Find where the given text appears and provide that cell's center as (X, Y) coordinate. 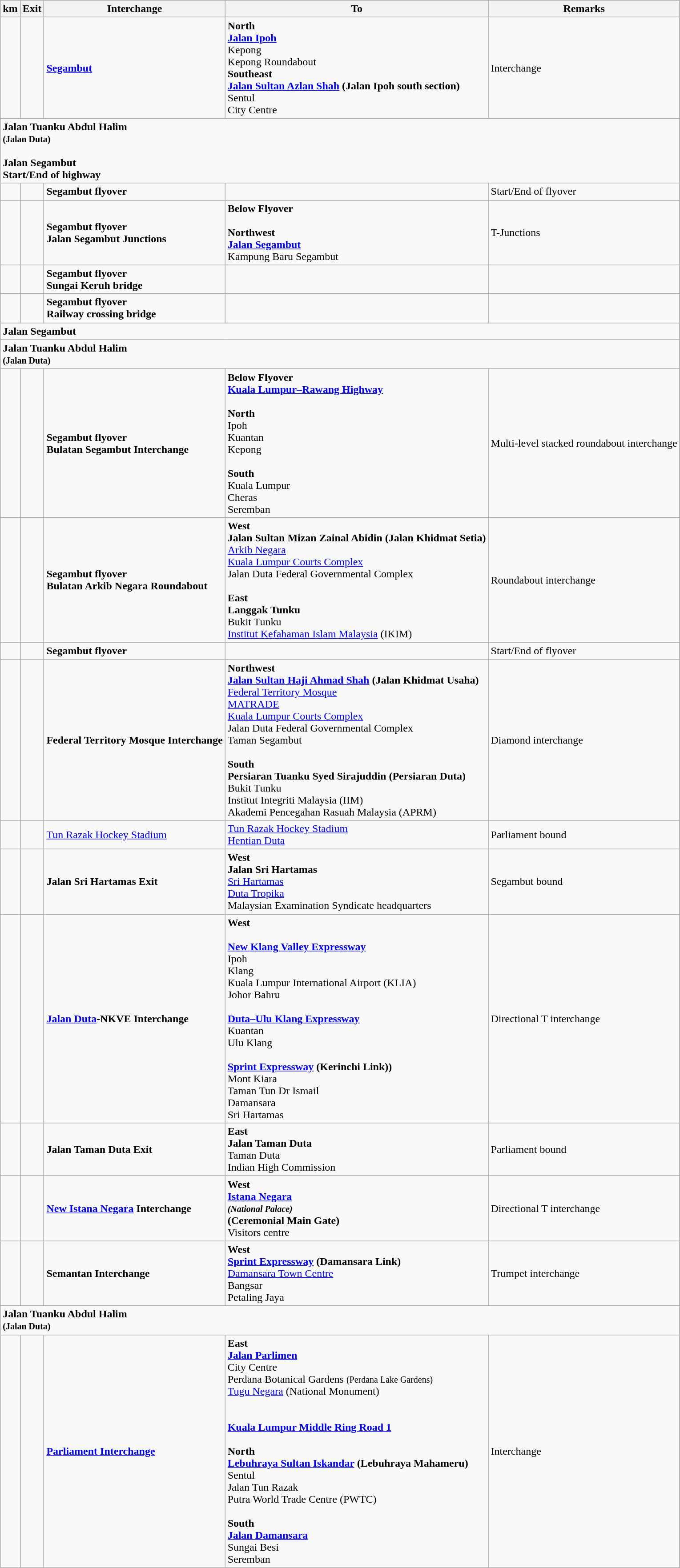
Remarks (584, 9)
Roundabout interchange (584, 580)
T-Junctions (584, 232)
Below FlyoverNorthwestJalan SegambutKampung Baru Segambut (357, 232)
Segambut bound (584, 882)
Parliament Interchange (134, 1451)
EastJalan Taman DutaTaman Duta Indian High Commission (357, 1149)
Trumpet interchange (584, 1273)
Jalan Taman Duta Exit (134, 1149)
Jalan Duta-NKVE Interchange (134, 1019)
Segambut flyoverSungai Keruh bridge (134, 279)
Federal Territory Mosque Interchange (134, 740)
Jalan Tuanku Abdul Halim(Jalan Duta)Jalan SegambutStart/End of highway (340, 151)
To (357, 9)
km (10, 9)
Segambut flyoverBulatan Arkib Negara Roundabout (134, 580)
West Istana Negara(National Palace)(Ceremonial Main Gate)Visitors centre (357, 1208)
Segambut (134, 68)
Segambut flyoverRailway crossing bridge (134, 308)
Tun Razak Hockey Stadium (134, 835)
Exit (32, 9)
New Istana Negara Interchange (134, 1208)
NorthJalan IpohKepongKepong RoundaboutSoutheastJalan Sultan Azlan Shah (Jalan Ipoh south section)SentulCity Centre (357, 68)
WestJalan Sri HartamasSri HartamasDuta TropikaMalaysian Examination Syndicate headquarters (357, 882)
Tun Razak Hockey StadiumHentian Duta (357, 835)
Below Flyover Kuala Lumpur–Rawang HighwayNorthIpohKuantanKepongSouthKuala LumpurCherasSeremban (357, 443)
Jalan Sri Hartamas Exit (134, 882)
West Sprint Expressway (Damansara Link)Damansara Town CentreBangsarPetaling Jaya (357, 1273)
Diamond interchange (584, 740)
Multi-level stacked roundabout interchange (584, 443)
Semantan Interchange (134, 1273)
Jalan Segambut (340, 331)
Segambut flyoverJalan Segambut Junctions (134, 232)
Segambut flyoverBulatan Segambut Interchange (134, 443)
